Find where the given text appears and provide that cell's center as [x, y] coordinate. 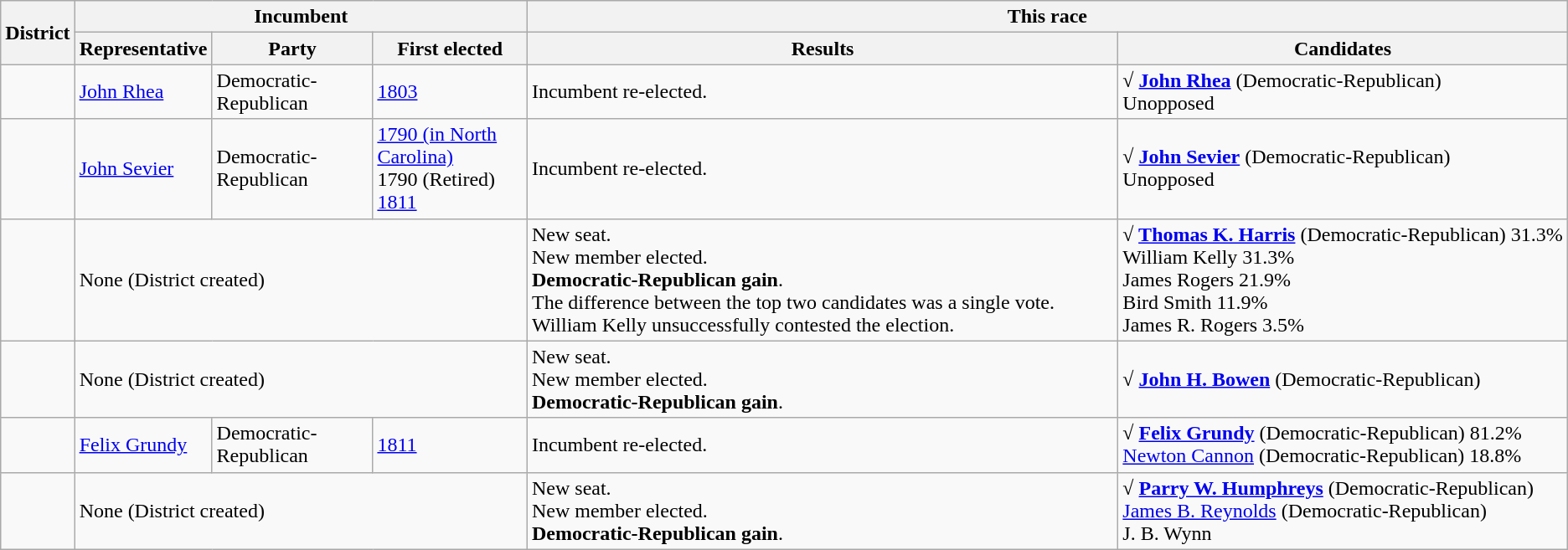
First elected [451, 49]
This race [1047, 17]
√ Parry W. Humphreys (Democratic-Republican)James B. Reynolds (Democratic-Republican)J. B. Wynn [1343, 511]
Results [823, 49]
John Sevier [143, 169]
1803 [451, 92]
1811 [451, 445]
√ John H. Bowen (Democratic-Republican) [1343, 379]
√ John Sevier (Democratic-Republican)Unopposed [1343, 169]
√ John Rhea (Democratic-Republican)Unopposed [1343, 92]
√ Felix Grundy (Democratic-Republican) 81.2%Newton Cannon (Democratic-Republican) 18.8% [1343, 445]
John Rhea [143, 92]
Representative [143, 49]
Incumbent [301, 17]
1790 (in North Carolina)1790 (Retired)1811 [451, 169]
Party [292, 49]
District [38, 33]
Felix Grundy [143, 445]
√ Thomas K. Harris (Democratic-Republican) 31.3%William Kelly 31.3%James Rogers 21.9%Bird Smith 11.9%James R. Rogers 3.5% [1343, 280]
Candidates [1343, 49]
